Capture the cell that displays the provided text and extract its (x, y) central coordinate. 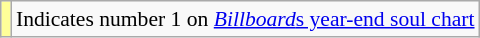
Indicates number 1 on Billboards year-end soul chart (246, 19)
